For the text-containing cell, return its midpoint in [X, Y] coordinate format. 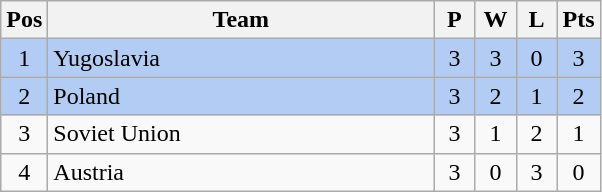
Poland [241, 96]
P [454, 20]
W [496, 20]
Pos [24, 20]
Pts [578, 20]
Yugoslavia [241, 58]
Team [241, 20]
Austria [241, 172]
4 [24, 172]
Soviet Union [241, 134]
L [536, 20]
